Extract the [X, Y] coordinate from the center of the cell holding the provided text.  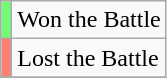
Won the Battle [89, 20]
Lost the Battle [89, 58]
